Capture the cell that displays the provided text and extract its [X, Y] central coordinate. 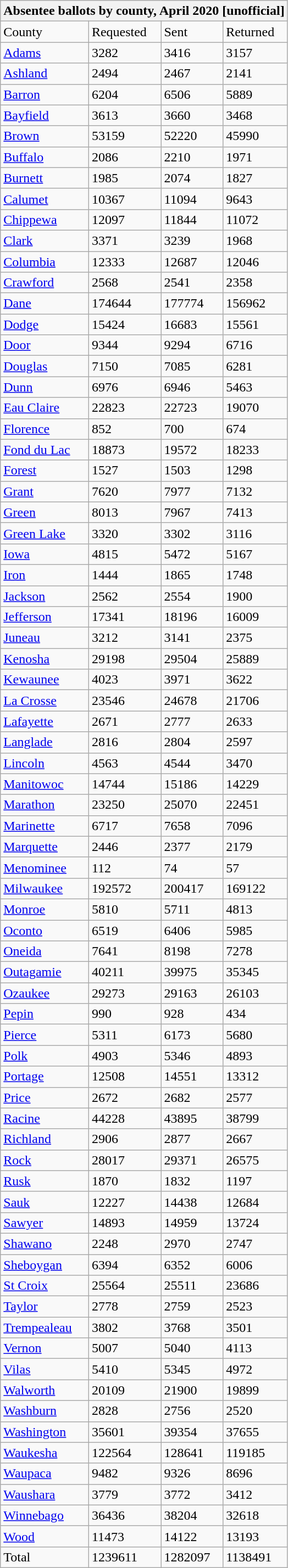
2672 [125, 1097]
5472 [192, 554]
8696 [255, 1474]
15424 [125, 324]
3320 [125, 533]
2778 [125, 1307]
14229 [255, 784]
3779 [125, 1494]
3622 [255, 680]
Returned [255, 32]
Total [45, 1557]
200417 [192, 888]
4893 [255, 1056]
2210 [192, 157]
County [45, 32]
6406 [192, 931]
Burnett [45, 178]
11094 [192, 199]
26575 [255, 1160]
2141 [255, 74]
5345 [192, 1369]
Racine [45, 1118]
7096 [255, 826]
20109 [125, 1390]
Calumet [45, 199]
Waukesha [45, 1453]
4544 [192, 763]
2074 [192, 178]
2777 [192, 721]
7620 [125, 491]
7278 [255, 951]
18873 [125, 450]
5889 [255, 94]
24678 [192, 701]
52220 [192, 136]
2375 [255, 638]
5680 [255, 1035]
Grant [45, 491]
3468 [255, 115]
1138491 [255, 1557]
6519 [125, 931]
25564 [125, 1286]
4023 [125, 680]
5463 [255, 387]
3501 [255, 1328]
23250 [125, 805]
Outagamie [45, 972]
2682 [192, 1097]
1239611 [125, 1557]
38204 [192, 1515]
22723 [192, 408]
Washington [45, 1432]
1971 [255, 157]
53159 [125, 136]
Sawyer [45, 1223]
Dane [45, 304]
Chippewa [45, 220]
Absentee ballots by county, April 2020 [unofficial] [144, 11]
4813 [255, 909]
2828 [125, 1411]
6352 [192, 1264]
19070 [255, 408]
1298 [255, 471]
6394 [125, 1264]
14122 [192, 1536]
6716 [255, 345]
1197 [255, 1181]
6717 [125, 826]
14438 [192, 1202]
Price [45, 1097]
37655 [255, 1432]
Bayfield [45, 115]
21900 [192, 1390]
Green [45, 512]
Buffalo [45, 157]
La Crosse [45, 701]
74 [192, 867]
7413 [255, 512]
1968 [255, 240]
Florence [45, 429]
2541 [192, 283]
6976 [125, 387]
29371 [192, 1160]
7085 [192, 366]
1900 [255, 596]
Pierce [45, 1035]
Green Lake [45, 533]
9482 [125, 1474]
1527 [125, 471]
Ozaukee [45, 993]
6506 [192, 94]
Wood [45, 1536]
12508 [125, 1077]
2554 [192, 596]
852 [125, 429]
6204 [125, 94]
28017 [125, 1160]
Adams [45, 53]
Manitowoc [45, 784]
3470 [255, 763]
Sent [192, 32]
Ashland [45, 74]
2358 [255, 283]
14959 [192, 1223]
Requested [125, 32]
45990 [255, 136]
Sheboygan [45, 1264]
2759 [192, 1307]
128641 [192, 1453]
Fond du Lac [45, 450]
21706 [255, 701]
Vernon [45, 1348]
Waupaca [45, 1474]
2597 [255, 742]
3239 [192, 240]
Jackson [45, 596]
Vilas [45, 1369]
2467 [192, 74]
4113 [255, 1348]
Iowa [45, 554]
169122 [255, 888]
4815 [125, 554]
112 [125, 867]
Juneau [45, 638]
35601 [125, 1432]
Clark [45, 240]
2633 [255, 721]
Richland [45, 1139]
5810 [125, 909]
Langlade [45, 742]
2520 [255, 1411]
35345 [255, 972]
3116 [255, 533]
13193 [255, 1536]
3302 [192, 533]
122564 [125, 1453]
9294 [192, 345]
3371 [125, 240]
Forest [45, 471]
12687 [192, 262]
32618 [255, 1515]
Barron [45, 94]
928 [192, 1014]
38799 [255, 1118]
19572 [192, 450]
25889 [255, 659]
Douglas [45, 366]
Eau Claire [45, 408]
4563 [125, 763]
177774 [192, 304]
Door [45, 345]
3971 [192, 680]
1985 [125, 178]
2494 [125, 74]
12684 [255, 1202]
5711 [192, 909]
1865 [192, 575]
57 [255, 867]
7641 [125, 951]
1503 [192, 471]
Walworth [45, 1390]
1832 [192, 1181]
Washburn [45, 1411]
Trempealeau [45, 1328]
16009 [255, 617]
29163 [192, 993]
Marquette [45, 847]
7132 [255, 491]
12227 [125, 1202]
9344 [125, 345]
156962 [255, 304]
2804 [192, 742]
8198 [192, 951]
6173 [192, 1035]
25511 [192, 1286]
22823 [125, 408]
3412 [255, 1494]
Rock [45, 1160]
Lafayette [45, 721]
3212 [125, 638]
11844 [192, 220]
16683 [192, 324]
1282097 [192, 1557]
9326 [192, 1474]
Dunn [45, 387]
2568 [125, 283]
Winnebago [45, 1515]
5985 [255, 931]
23686 [255, 1286]
Pepin [45, 1014]
3416 [192, 53]
3802 [125, 1328]
2086 [125, 157]
15561 [255, 324]
3772 [192, 1494]
13312 [255, 1077]
43895 [192, 1118]
2179 [255, 847]
Lincoln [45, 763]
1827 [255, 178]
174644 [125, 304]
Kenosha [45, 659]
Brown [45, 136]
5346 [192, 1056]
3141 [192, 638]
22451 [255, 805]
7967 [192, 512]
2577 [255, 1097]
11072 [255, 220]
2906 [125, 1139]
Sauk [45, 1202]
17341 [125, 617]
2756 [192, 1411]
44228 [125, 1118]
19899 [255, 1390]
Kewaunee [45, 680]
1748 [255, 575]
40211 [125, 972]
9643 [255, 199]
3157 [255, 53]
Milwaukee [45, 888]
Dodge [45, 324]
8013 [125, 512]
2562 [125, 596]
4903 [125, 1056]
29198 [125, 659]
18196 [192, 617]
674 [255, 429]
18233 [255, 450]
14744 [125, 784]
39354 [192, 1432]
192572 [125, 888]
15186 [192, 784]
12333 [125, 262]
119185 [255, 1453]
14551 [192, 1077]
25070 [192, 805]
2446 [125, 847]
990 [125, 1014]
Crawford [45, 283]
Shawano [45, 1244]
7658 [192, 826]
Rusk [45, 1181]
7977 [192, 491]
7150 [125, 366]
3660 [192, 115]
Iron [45, 575]
2523 [255, 1307]
5167 [255, 554]
2877 [192, 1139]
Taylor [45, 1307]
39975 [192, 972]
29504 [192, 659]
Polk [45, 1056]
Monroe [45, 909]
6946 [192, 387]
5410 [125, 1369]
2667 [255, 1139]
23546 [125, 701]
26103 [255, 993]
Oneida [45, 951]
2970 [192, 1244]
Waushara [45, 1494]
3768 [192, 1328]
5311 [125, 1035]
Marinette [45, 826]
36436 [125, 1515]
12046 [255, 262]
5040 [192, 1348]
1444 [125, 575]
14893 [125, 1223]
Oconto [45, 931]
Jefferson [45, 617]
6006 [255, 1264]
3282 [125, 53]
Menominee [45, 867]
2816 [125, 742]
11473 [125, 1536]
6281 [255, 366]
2377 [192, 847]
2671 [125, 721]
2248 [125, 1244]
12097 [125, 220]
29273 [125, 993]
1870 [125, 1181]
St Croix [45, 1286]
Portage [45, 1077]
5007 [125, 1348]
3613 [125, 115]
700 [192, 429]
434 [255, 1014]
2747 [255, 1244]
Columbia [45, 262]
10367 [125, 199]
4972 [255, 1369]
13724 [255, 1223]
Marathon [45, 805]
